Identify which cell holds the provided text, then report its [x, y] central coordinate. 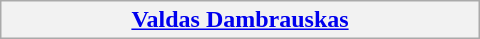
Valdas Dambrauskas [240, 20]
